Find where the given text appears and provide that cell's center as (X, Y) coordinate. 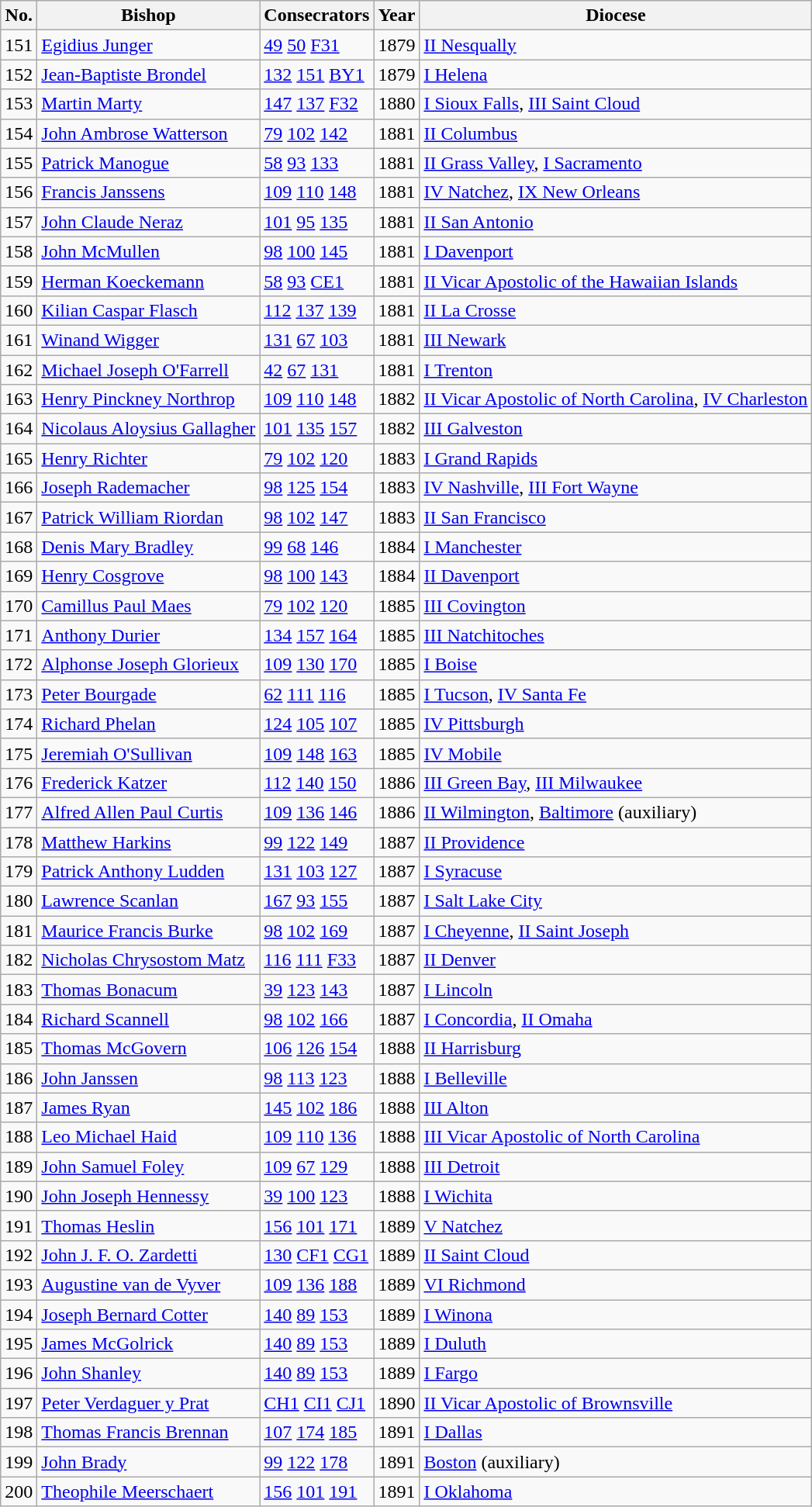
IV Pittsburgh (616, 724)
1880 (397, 104)
IV Nashville, III Fort Wayne (616, 488)
Leo Michael Haid (149, 1137)
Henry Cosgrove (149, 576)
I Fargo (616, 1374)
Frederick Katzer (149, 783)
147 137 F32 (316, 104)
I Trenton (616, 370)
109 67 129 (316, 1167)
179 (19, 872)
165 (19, 458)
III Covington (616, 606)
II Vicar Apostolic of Brownsville (616, 1403)
I Davenport (616, 251)
189 (19, 1167)
III Alton (616, 1108)
98 102 147 (316, 517)
199 (19, 1462)
John McMullen (149, 251)
Thomas Heslin (149, 1225)
98 100 145 (316, 251)
Patrick Manogue (149, 163)
112 140 150 (316, 783)
164 (19, 429)
39 123 143 (316, 990)
III Galveston (616, 429)
98 100 143 (316, 576)
Henry Richter (149, 458)
II La Crosse (616, 310)
1890 (397, 1403)
I Helena (616, 74)
195 (19, 1344)
112 137 139 (316, 310)
I Boise (616, 665)
Kilian Caspar Flasch (149, 310)
Diocese (616, 16)
Denis Mary Bradley (149, 547)
185 (19, 1049)
Peter Verdaguer y Prat (149, 1403)
I Dallas (616, 1433)
134 157 164 (316, 635)
I Manchester (616, 547)
99 122 149 (316, 842)
109 136 146 (316, 812)
39 100 123 (316, 1196)
193 (19, 1284)
130 CF1 CG1 (316, 1255)
Year (397, 16)
159 (19, 281)
Consecrators (316, 16)
II Providence (616, 842)
156 101 171 (316, 1225)
I Syracuse (616, 872)
Patrick Anthony Ludden (149, 872)
107 174 185 (316, 1433)
I Sioux Falls, III Saint Cloud (616, 104)
II San Antonio (616, 222)
167 93 155 (316, 901)
II Harrisburg (616, 1049)
145 102 186 (316, 1108)
109 130 170 (316, 665)
98 102 169 (316, 931)
II Vicar Apostolic of the Hawaiian Islands (616, 281)
197 (19, 1403)
157 (19, 222)
154 (19, 133)
109 110 136 (316, 1137)
196 (19, 1374)
58 93 133 (316, 163)
124 105 107 (316, 724)
John Brady (149, 1462)
151 (19, 45)
John Samuel Foley (149, 1167)
III Green Bay, III Milwaukee (616, 783)
168 (19, 547)
173 (19, 694)
II Saint Cloud (616, 1255)
166 (19, 488)
II Davenport (616, 576)
I Oklahoma (616, 1491)
Francis Janssens (149, 192)
IV Natchez, IX New Orleans (616, 192)
John Shanley (149, 1374)
170 (19, 606)
176 (19, 783)
161 (19, 340)
178 (19, 842)
I Salt Lake City (616, 901)
181 (19, 931)
98 102 166 (316, 1019)
II San Francisco (616, 517)
James Ryan (149, 1108)
John Claude Neraz (149, 222)
187 (19, 1108)
194 (19, 1315)
Lawrence Scanlan (149, 901)
I Concordia, II Omaha (616, 1019)
II Wilmington, Baltimore (auxiliary) (616, 812)
Alfred Allen Paul Curtis (149, 812)
131 67 103 (316, 340)
II Columbus (616, 133)
Joseph Bernard Cotter (149, 1315)
42 67 131 (316, 370)
62 111 116 (316, 694)
156 101 191 (316, 1491)
200 (19, 1491)
Jean-Baptiste Brondel (149, 74)
106 126 154 (316, 1049)
I Winona (616, 1315)
V Natchez (616, 1225)
Peter Bourgade (149, 694)
101 135 157 (316, 429)
CH1 CI1 CJ1 (316, 1403)
177 (19, 812)
Thomas McGovern (149, 1049)
Matthew Harkins (149, 842)
III Newark (616, 340)
Henry Pinckney Northrop (149, 399)
Nicolaus Aloysius Gallagher (149, 429)
I Duluth (616, 1344)
II Denver (616, 960)
III Vicar Apostolic of North Carolina (616, 1137)
191 (19, 1225)
160 (19, 310)
I Belleville (616, 1078)
98 113 123 (316, 1078)
I Wichita (616, 1196)
162 (19, 370)
Winand Wigger (149, 340)
163 (19, 399)
101 95 135 (316, 222)
186 (19, 1078)
I Lincoln (616, 990)
III Natchitoches (616, 635)
Richard Phelan (149, 724)
Nicholas Chrysostom Matz (149, 960)
III Detroit (616, 1167)
184 (19, 1019)
79 102 142 (316, 133)
John Joseph Hennessy (149, 1196)
Thomas Francis Brennan (149, 1433)
Theophile Meerschaert (149, 1491)
Thomas Bonacum (149, 990)
II Vicar Apostolic of North Carolina, IV Charleston (616, 399)
VI Richmond (616, 1284)
Richard Scannell (149, 1019)
172 (19, 665)
131 103 127 (316, 872)
Patrick William Riordan (149, 517)
I Tucson, IV Santa Fe (616, 694)
James McGolrick (149, 1344)
Herman Koeckemann (149, 281)
John Ambrose Watterson (149, 133)
Boston (auxiliary) (616, 1462)
155 (19, 163)
Egidius Junger (149, 45)
No. (19, 16)
99 122 178 (316, 1462)
99 68 146 (316, 547)
Jeremiah O'Sullivan (149, 753)
II Nesqually (616, 45)
198 (19, 1433)
183 (19, 990)
188 (19, 1137)
158 (19, 251)
109 148 163 (316, 753)
Joseph Rademacher (149, 488)
Maurice Francis Burke (149, 931)
171 (19, 635)
116 111 F33 (316, 960)
174 (19, 724)
Camillus Paul Maes (149, 606)
IV Mobile (616, 753)
169 (19, 576)
49 50 F31 (316, 45)
180 (19, 901)
Bishop (149, 16)
182 (19, 960)
II Grass Valley, I Sacramento (616, 163)
58 93 CE1 (316, 281)
192 (19, 1255)
109 136 188 (316, 1284)
John Janssen (149, 1078)
156 (19, 192)
190 (19, 1196)
I Grand Rapids (616, 458)
Alphonse Joseph Glorieux (149, 665)
Augustine van de Vyver (149, 1284)
132 151 BY1 (316, 74)
167 (19, 517)
I Cheyenne, II Saint Joseph (616, 931)
Martin Marty (149, 104)
153 (19, 104)
Anthony Durier (149, 635)
152 (19, 74)
98 125 154 (316, 488)
Michael Joseph O'Farrell (149, 370)
John J. F. O. Zardetti (149, 1255)
175 (19, 753)
